Determine the [x, y] coordinate at the center of the cell enclosing the given text.  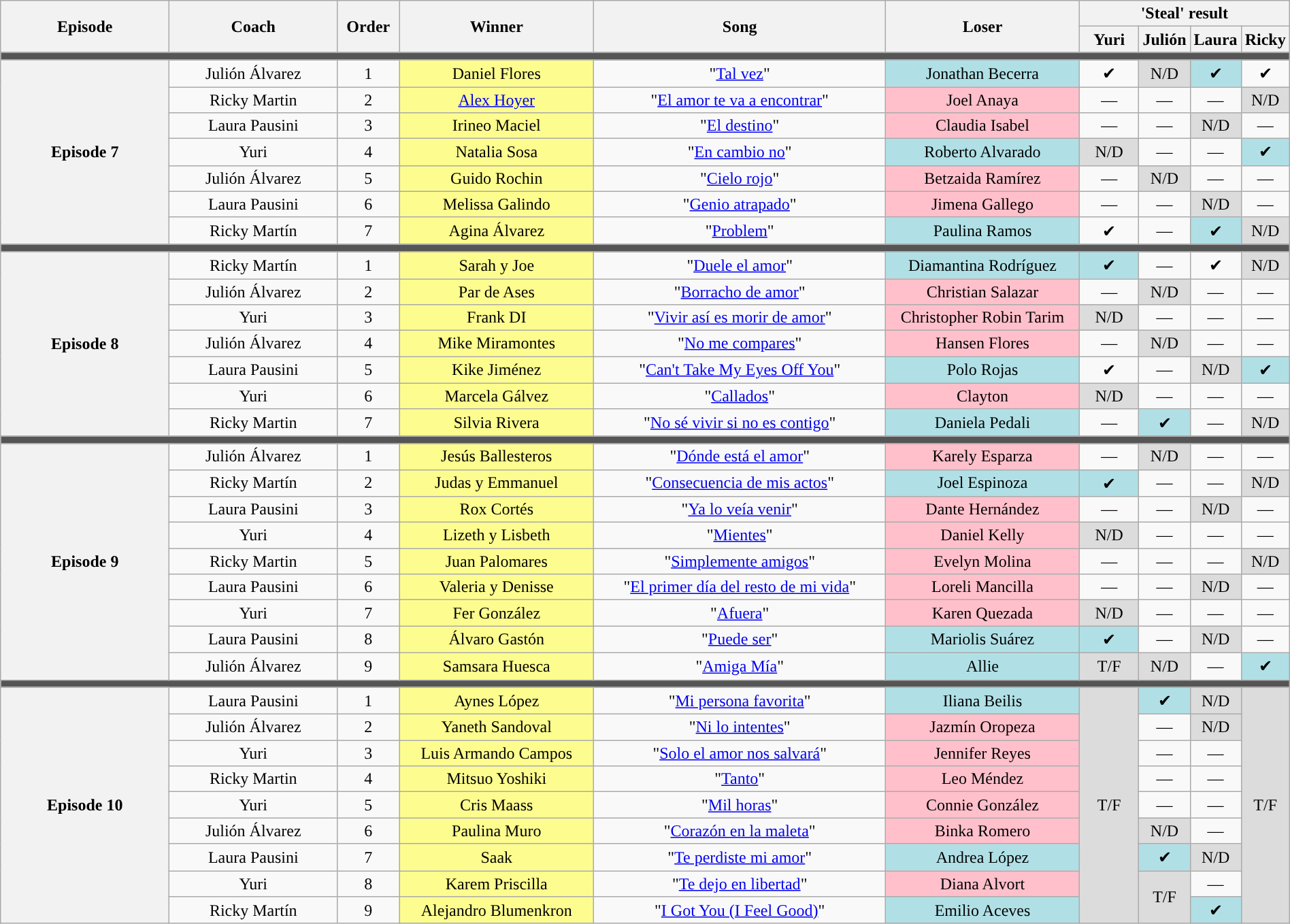
"Ya lo veía venir" [740, 510]
Order [369, 27]
"El destino" [740, 126]
Binka Romero [982, 831]
"Genio atrapado" [740, 204]
Par de Ases [497, 292]
"Tanto" [740, 779]
Iliana Beilis [982, 701]
Jazmín Oropeza [982, 727]
Winner [497, 27]
Leo Méndez [982, 779]
"Simplemente amigos" [740, 561]
"Corazón en la maleta" [740, 831]
Episode 10 [85, 806]
Paulina Muro [497, 831]
Joel Anaya [982, 100]
Diana Alvort [982, 884]
"Te dejo en libertad" [740, 884]
Loser [982, 27]
Christian Salazar [982, 292]
Loreli Mancilla [982, 587]
Joel Espinoza [982, 483]
Jonathan Becerra [982, 73]
Jesús Ballesteros [497, 457]
"El amor te va a encontrar" [740, 100]
Daniel Kelly [982, 535]
"I Got You (I Feel Good)" [740, 910]
Fer González [497, 613]
Irineo Maciel [497, 126]
Mariolis Suárez [982, 640]
Guido Rochin [497, 178]
Betzaida Ramírez [982, 178]
Judas y Emmanuel [497, 483]
Juan Palomares [497, 561]
"Can't Take My Eyes Off You" [740, 370]
Connie González [982, 805]
Episode [85, 27]
Saak [497, 857]
"Consecuencia de mis actos" [740, 483]
Evelyn Molina [982, 561]
Luis Armando Campos [497, 753]
Alex Hoyer [497, 100]
Mike Miramontes [497, 344]
Agina Álvarez [497, 231]
Lizeth y Lisbeth [497, 535]
Kike Jiménez [497, 370]
Daniel Flores [497, 73]
Karem Priscilla [497, 884]
Andrea López [982, 857]
"Mil horas" [740, 805]
Allie [982, 666]
"Puede ser" [740, 640]
Jimena Gallego [982, 204]
"Afuera" [740, 613]
Diamantina Rodríguez [982, 265]
"Solo el amor nos salvará" [740, 753]
Laura [1215, 39]
Christopher Robin Tarim [982, 318]
Julión [1165, 39]
Jennifer Reyes [982, 753]
Yaneth Sandoval [497, 727]
Silvia Rivera [497, 423]
Álvaro Gastón [497, 640]
Karely Esparza [982, 457]
"Problem" [740, 231]
"Callados" [740, 396]
"Borracho de amor" [740, 292]
"En cambio no" [740, 152]
"Te perdiste mi amor" [740, 857]
Claudia Isabel [982, 126]
Episode 8 [85, 344]
"Tal vez" [740, 73]
Paulina Ramos [982, 231]
Episode 7 [85, 152]
"Mi persona favorita" [740, 701]
"Dónde está el amor" [740, 457]
Emilio Aceves [982, 910]
Song [740, 27]
Ricky [1266, 39]
Hansen Flores [982, 344]
"Mientes" [740, 535]
Karen Quezada [982, 613]
"Duele el amor" [740, 265]
Dante Hernández [982, 510]
"No me compares" [740, 344]
"El primer día del resto de mi vida" [740, 587]
Coach [253, 27]
Polo Rojas [982, 370]
Mitsuo Yoshiki [497, 779]
Roberto Alvarado [982, 152]
Natalia Sosa [497, 152]
"Amiga Mía" [740, 666]
Alejandro Blumenkron [497, 910]
Frank DI [497, 318]
Melissa Galindo [497, 204]
Samsara Huesca [497, 666]
Episode 9 [85, 562]
Marcela Gálvez [497, 396]
Clayton [982, 396]
Daniela Pedali [982, 423]
"Ni lo intentes" [740, 727]
"Vivir así es morir de amor" [740, 318]
Aynes López [497, 701]
Cris Maass [497, 805]
Sarah y Joe [497, 265]
"No sé vivir si no es contigo" [740, 423]
Valeria y Denisse [497, 587]
'Steal' result [1184, 14]
"Cielo rojo" [740, 178]
Rox Cortés [497, 510]
